Identify which cell holds the provided text, then report its (x, y) central coordinate. 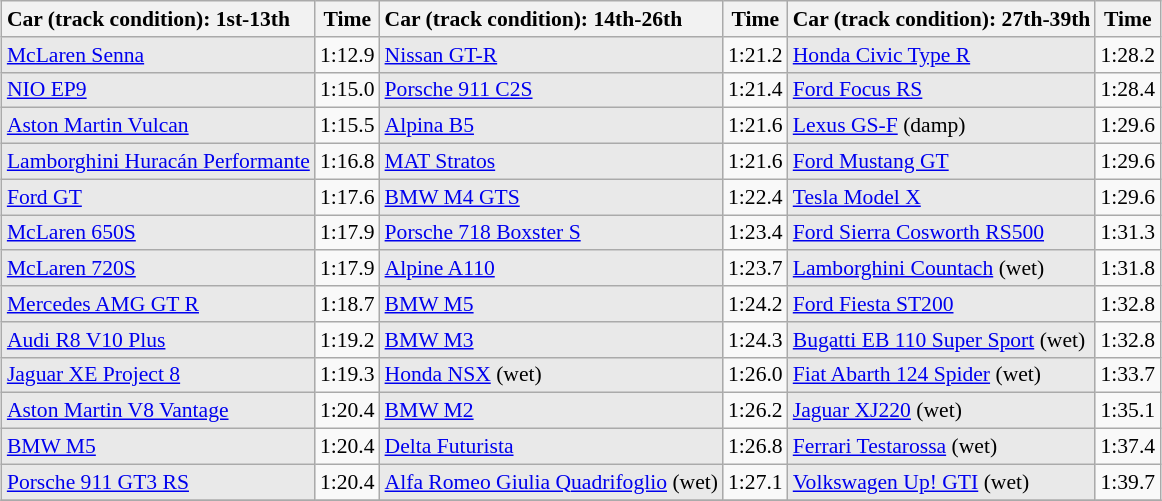
1:22.4 (756, 197)
1:35.1 (1128, 411)
1:33.7 (1128, 375)
1:12.9 (348, 55)
Ford Mustang GT (942, 162)
1:16.8 (348, 162)
Mercedes AMG GT R (158, 304)
Alpine A110 (552, 269)
Ferrari Testarossa (wet) (942, 447)
McLaren Senna (158, 55)
1:24.3 (756, 340)
Honda Civic Type R (942, 55)
Car (track condition): 14th-26th (552, 19)
Ford Focus RS (942, 90)
1:37.4 (1128, 447)
Porsche 911 GT3 RS (158, 482)
Audi R8 V10 Plus (158, 340)
NIO EP9 (158, 90)
McLaren 650S (158, 233)
1:19.3 (348, 375)
1:23.4 (756, 233)
1:21.2 (756, 55)
Lamborghini Countach (wet) (942, 269)
1:28.4 (1128, 90)
Ford GT (158, 197)
Nissan GT-R (552, 55)
Alfa Romeo Giulia Quadrifoglio (wet) (552, 482)
Aston Martin V8 Vantage (158, 411)
Porsche 718 Boxster S (552, 233)
Delta Futurista (552, 447)
Ford Fiesta ST200 (942, 304)
Lexus GS-F (damp) (942, 126)
1:31.8 (1128, 269)
1:23.7 (756, 269)
Alpina B5 (552, 126)
1:31.3 (1128, 233)
1:21.4 (756, 90)
Volkswagen Up! GTI (wet) (942, 482)
1:17.6 (348, 197)
BMW M4 GTS (552, 197)
Bugatti EB 110 Super Sport (wet) (942, 340)
Fiat Abarth 124 Spider (wet) (942, 375)
MAT Stratos (552, 162)
1:26.8 (756, 447)
BMW M3 (552, 340)
Ford Sierra Cosworth RS500 (942, 233)
Car (track condition): 1st-13th (158, 19)
1:24.2 (756, 304)
BMW M2 (552, 411)
1:26.0 (756, 375)
1:15.5 (348, 126)
Aston Martin Vulcan (158, 126)
1:27.1 (756, 482)
Honda NSX (wet) (552, 375)
Tesla Model X (942, 197)
Jaguar XJ220 (wet) (942, 411)
Car (track condition): 27th-39th (942, 19)
1:18.7 (348, 304)
Jaguar XE Project 8 (158, 375)
Lamborghini Huracán Performante (158, 162)
1:26.2 (756, 411)
1:19.2 (348, 340)
1:15.0 (348, 90)
McLaren 720S (158, 269)
1:28.2 (1128, 55)
1:39.7 (1128, 482)
Porsche 911 C2S (552, 90)
